Search for the cell housing the specified text and yield its [X, Y] center coordinate. 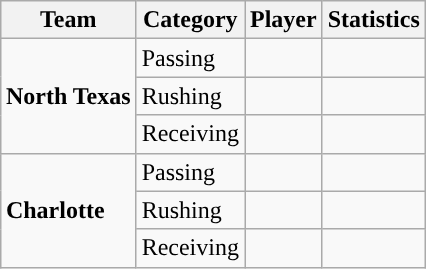
Category [190, 20]
Statistics [374, 20]
Charlotte [68, 210]
North Texas [68, 96]
Team [68, 20]
Player [283, 20]
